Identify which cell holds the provided text, then report its [x, y] central coordinate. 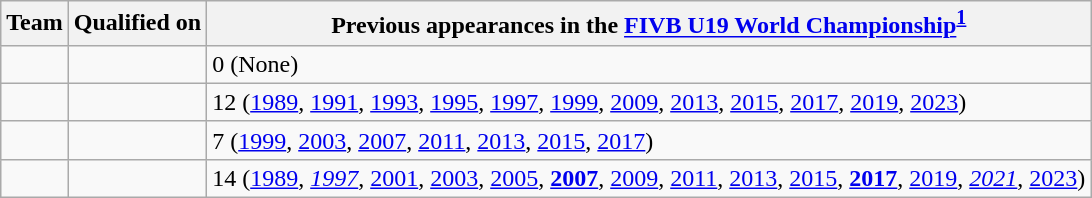
7 (1999, 2003, 2007, 2011, 2013, 2015, 2017) [649, 140]
12 (1989, 1991, 1993, 1995, 1997, 1999, 2009, 2013, 2015, 2017, 2019, 2023) [649, 102]
14 (1989, 1997, 2001, 2003, 2005, 2007, 2009, 2011, 2013, 2015, 2017, 2019, 2021, 2023) [649, 178]
0 (None) [649, 64]
Team [35, 24]
Previous appearances in the FIVB U19 World Championship1 [649, 24]
Qualified on [137, 24]
